Return [x, y] of the center of cell containing provided text 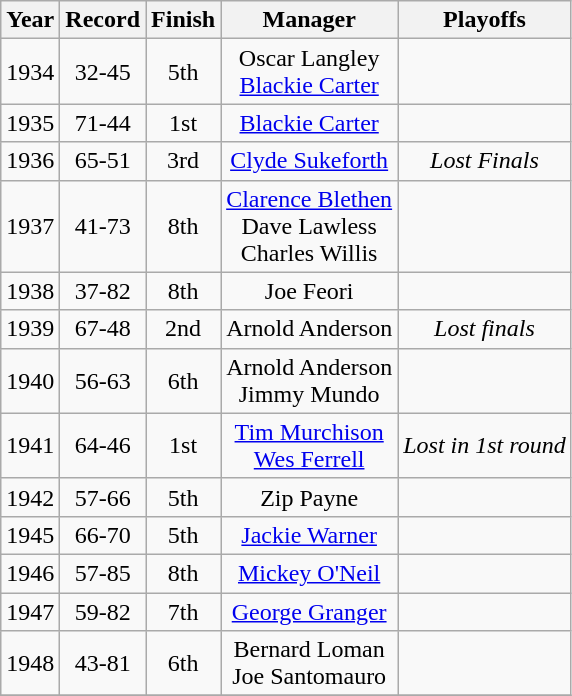
1945 [30, 535]
Clarence BlethenDave LawlessCharles Willis [310, 226]
Arnold Anderson [310, 329]
Record [103, 20]
Bernard LomanJoe Santomauro [310, 664]
3rd [184, 161]
Arnold Anderson Jimmy Mundo [310, 380]
1938 [30, 291]
7th [184, 611]
Year [30, 20]
Joe Feori [310, 291]
65-51 [103, 161]
1946 [30, 573]
Playoffs [485, 20]
41-73 [103, 226]
67-48 [103, 329]
59-82 [103, 611]
71-44 [103, 123]
Oscar LangleyBlackie Carter [310, 72]
Finish [184, 20]
Lost finals [485, 329]
Clyde Sukeforth [310, 161]
1935 [30, 123]
1940 [30, 380]
Manager [310, 20]
1934 [30, 72]
Lost in 1st round [485, 446]
Mickey O'Neil [310, 573]
1947 [30, 611]
57-85 [103, 573]
1937 [30, 226]
1939 [30, 329]
2nd [184, 329]
43-81 [103, 664]
Lost Finals [485, 161]
Tim MurchisonWes Ferrell [310, 446]
37-82 [103, 291]
64-46 [103, 446]
1936 [30, 161]
56-63 [103, 380]
Jackie Warner [310, 535]
Zip Payne [310, 497]
George Granger [310, 611]
1948 [30, 664]
57-66 [103, 497]
1942 [30, 497]
66-70 [103, 535]
1941 [30, 446]
Blackie Carter [310, 123]
32-45 [103, 72]
